Identify which cell holds the provided text, then report its [X, Y] central coordinate. 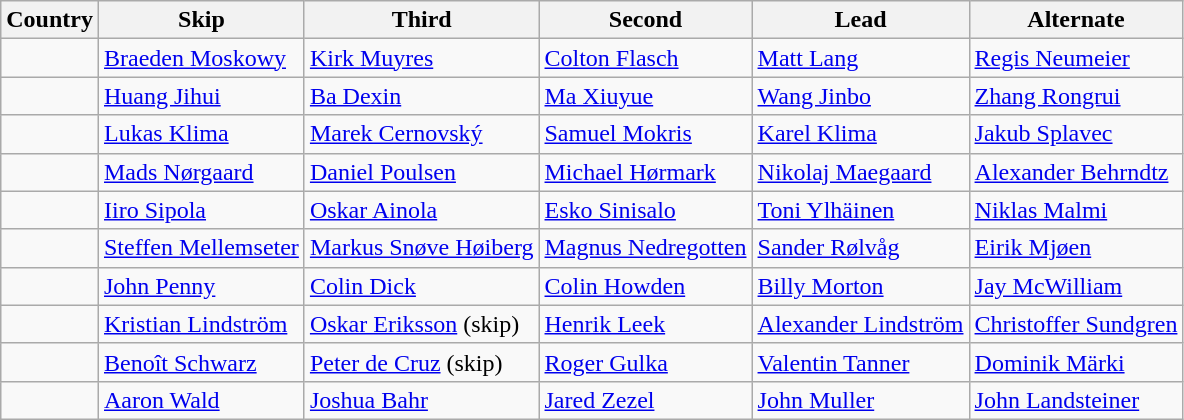
Huang Jihui [201, 96]
Nikolaj Maegaard [860, 172]
Esko Sinisalo [646, 210]
Jared Zezel [646, 400]
John Muller [860, 400]
Sander Rølvåg [860, 248]
Joshua Bahr [422, 400]
Lukas Klima [201, 134]
Benoît Schwarz [201, 362]
Skip [201, 20]
Oskar Eriksson (skip) [422, 324]
Jay McWilliam [1076, 286]
Henrik Leek [646, 324]
Regis Neumeier [1076, 58]
Peter de Cruz (skip) [422, 362]
Eirik Mjøen [1076, 248]
Marek Cernovský [422, 134]
Magnus Nedregotten [646, 248]
Dominik Märki [1076, 362]
Kirk Muyres [422, 58]
Oskar Ainola [422, 210]
Toni Ylhäinen [860, 210]
Samuel Mokris [646, 134]
Markus Snøve Høiberg [422, 248]
Alexander Lindström [860, 324]
Lead [860, 20]
Roger Gulka [646, 362]
Christoffer Sundgren [1076, 324]
Colton Flasch [646, 58]
Matt Lang [860, 58]
Aaron Wald [201, 400]
Billy Morton [860, 286]
Third [422, 20]
Braeden Moskowy [201, 58]
Wang Jinbo [860, 96]
Mads Nørgaard [201, 172]
Niklas Malmi [1076, 210]
John Landsteiner [1076, 400]
Colin Howden [646, 286]
Valentin Tanner [860, 362]
Jakub Splavec [1076, 134]
Zhang Rongrui [1076, 96]
Ba Dexin [422, 96]
Alternate [1076, 20]
Second [646, 20]
Karel Klima [860, 134]
Iiro Sipola [201, 210]
Ma Xiuyue [646, 96]
Country [50, 20]
Michael Hørmark [646, 172]
Colin Dick [422, 286]
Kristian Lindström [201, 324]
Alexander Behrndtz [1076, 172]
Steffen Mellemseter [201, 248]
John Penny [201, 286]
Daniel Poulsen [422, 172]
